Pinpoint the cell where the given text exists, returning its [x, y] midpoint coordinate. 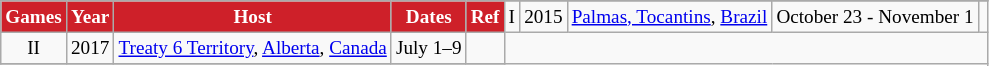
Year [90, 17]
October 23 - November 1 [875, 17]
Treaty 6 Territory, Alberta, Canada [252, 48]
Games [34, 17]
Palmas, Tocantins, Brazil [670, 17]
Host [252, 17]
2015 [544, 17]
II [34, 48]
Dates [428, 17]
I [512, 17]
July 1–9 [428, 48]
2017 [90, 48]
Ref [485, 17]
